Return the (X, Y) coordinate for the center point of the cell that contains the specified text.  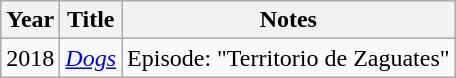
Year (30, 20)
Episode: "Territorio de Zaguates" (289, 58)
Title (91, 20)
2018 (30, 58)
Dogs (91, 58)
Notes (289, 20)
